Identify which cell holds the provided text, then report its [X, Y] central coordinate. 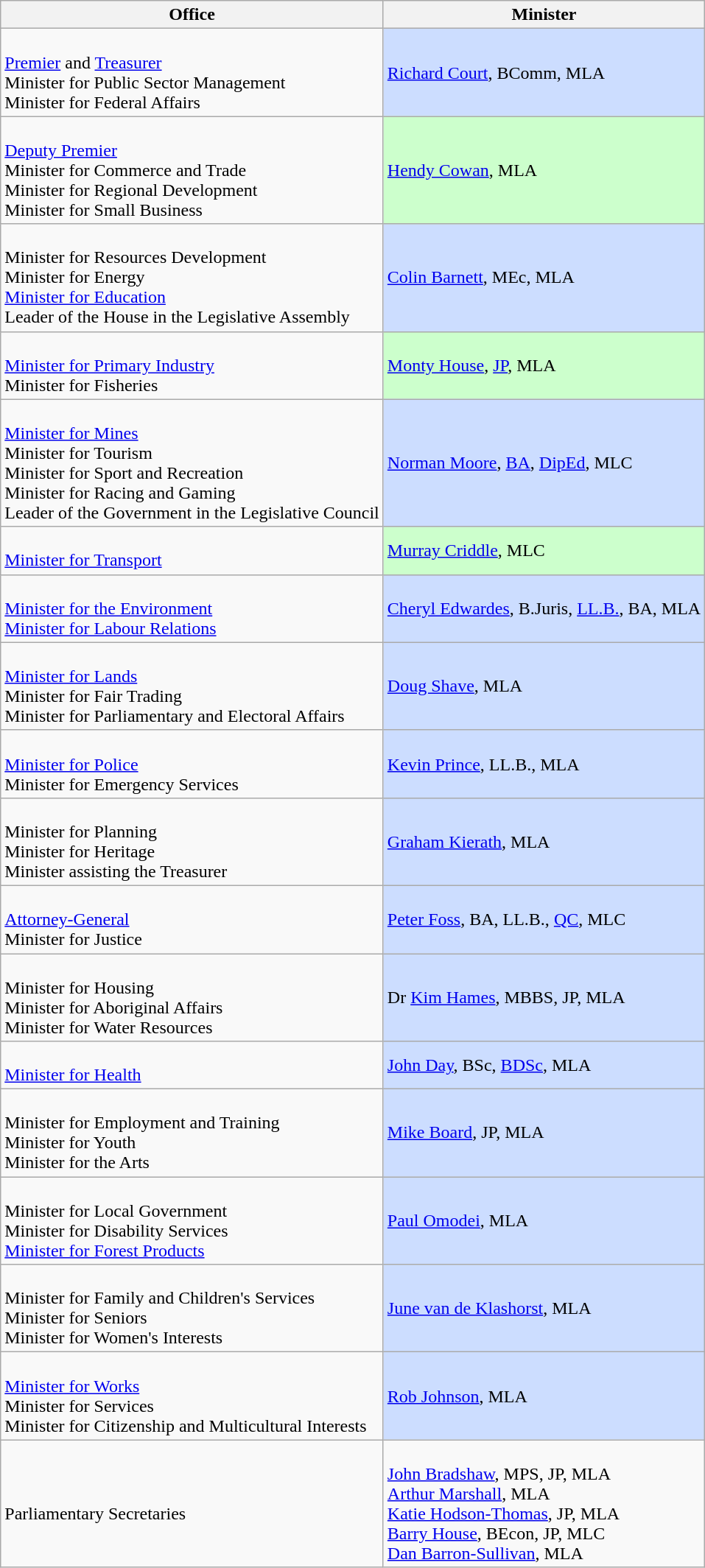
Norman Moore, BA, DipEd, MLC [544, 463]
Minister for Planning Minister for Heritage Minister assisting the Treasurer [192, 841]
Minister for Local Government Minister for Disability Services Minister for Forest Products [192, 1221]
Minister for the Environment Minister for Labour Relations [192, 608]
John Bradshaw, MPS, JP, MLA Arthur Marshall, MLA Katie Hodson-Thomas, JP, MLA Barry House, BEcon, JP, MLC Dan Barron-Sullivan, MLA [544, 1504]
Minister for Employment and Training Minister for Youth Minister for the Arts [192, 1133]
Minister [544, 15]
Premier and Treasurer Minister for Public Sector Management Minister for Federal Affairs [192, 72]
Kevin Prince, LL.B., MLA [544, 764]
Colin Barnett, MEc, MLA [544, 278]
Peter Foss, BA, LL.B., QC, MLC [544, 919]
Minister for Works Minister for Services Minister for Citizenship and Multicultural Interests [192, 1396]
Graham Kierath, MLA [544, 841]
Richard Court, BComm, MLA [544, 72]
Rob Johnson, MLA [544, 1396]
Hendy Cowan, MLA [544, 170]
Dr Kim Hames, MBBS, JP, MLA [544, 997]
June van de Klashorst, MLA [544, 1308]
Attorney-General Minister for Justice [192, 919]
Minister for Transport [192, 551]
Murray Criddle, MLC [544, 551]
Minister for Police Minister for Emergency Services [192, 764]
Minister for Primary Industry Minister for Fisheries [192, 365]
Doug Shave, MLA [544, 686]
Mike Board, JP, MLA [544, 1133]
Office [192, 15]
Minister for Family and Children's Services Minister for Seniors Minister for Women's Interests [192, 1308]
Monty House, JP, MLA [544, 365]
Paul Omodei, MLA [544, 1221]
Parliamentary Secretaries [192, 1504]
Minister for Resources Development Minister for Energy Minister for Education Leader of the House in the Legislative Assembly [192, 278]
Cheryl Edwardes, B.Juris, LL.B., BA, MLA [544, 608]
John Day, BSc, BDSc, MLA [544, 1065]
Deputy Premier Minister for Commerce and Trade Minister for Regional Development Minister for Small Business [192, 170]
Minister for Lands Minister for Fair Trading Minister for Parliamentary and Electoral Affairs [192, 686]
Minister for Housing Minister for Aboriginal Affairs Minister for Water Resources [192, 997]
Minister for Health [192, 1065]
